Provide the (X, Y) coordinate of the cell's center where the given text is located.  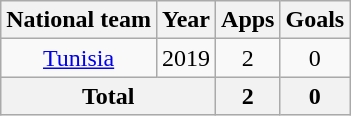
Year (186, 20)
Goals (315, 20)
Total (108, 96)
Tunisia (79, 58)
Apps (248, 20)
National team (79, 20)
2019 (186, 58)
